Capture the cell that displays the provided text and extract its [X, Y] central coordinate. 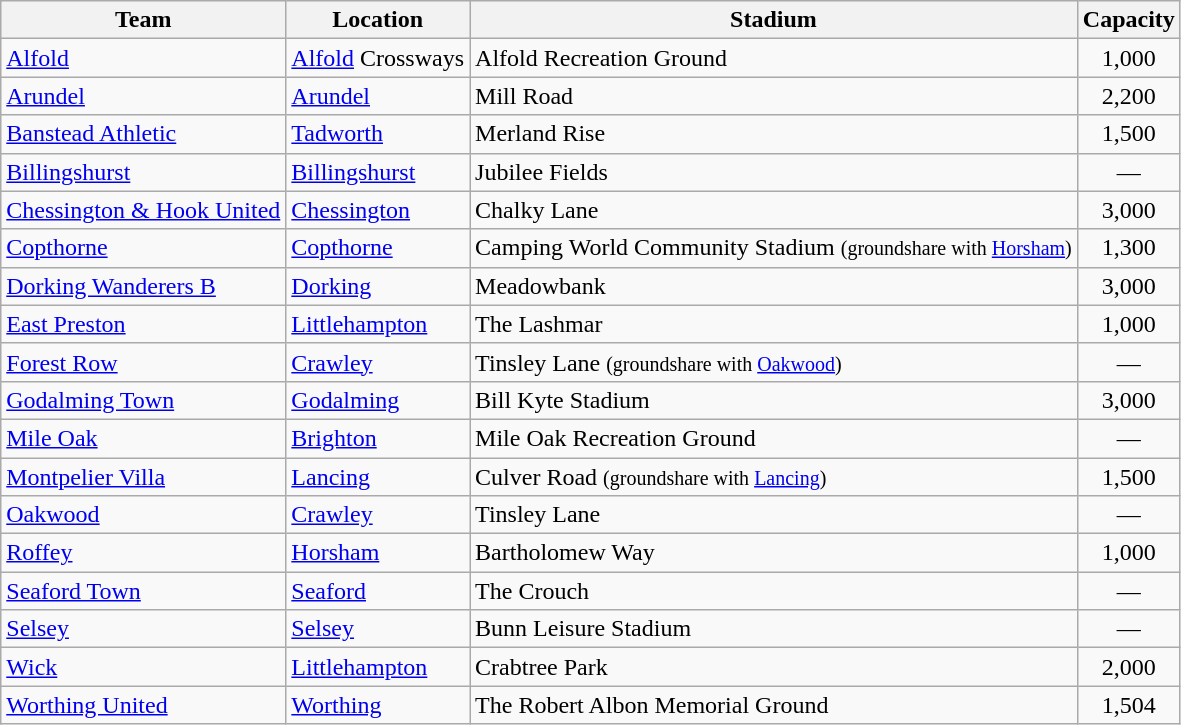
Wick [144, 667]
Bunn Leisure Stadium [774, 629]
Meadowbank [774, 286]
Montpelier Villa [144, 477]
The Crouch [774, 591]
Tinsley Lane (groundshare with Oakwood) [774, 362]
Bill Kyte Stadium [774, 400]
Mile Oak Recreation Ground [774, 438]
Horsham [378, 553]
Forest Row [144, 362]
Chessington [378, 210]
Banstead Athletic [144, 134]
Godalming [378, 400]
Tadworth [378, 134]
Chessington & Hook United [144, 210]
Alfold [144, 58]
Mill Road [774, 96]
Culver Road (groundshare with Lancing) [774, 477]
The Robert Albon Memorial Ground [774, 705]
1,300 [1128, 248]
Alfold Recreation Ground [774, 58]
Lancing [378, 477]
Seaford Town [144, 591]
Alfold Crossways [378, 58]
Chalky Lane [774, 210]
Tinsley Lane [774, 515]
1,504 [1128, 705]
Mile Oak [144, 438]
East Preston [144, 324]
2,200 [1128, 96]
Worthing United [144, 705]
Dorking Wanderers B [144, 286]
Capacity [1128, 20]
Camping World Community Stadium (groundshare with Horsham) [774, 248]
Jubilee Fields [774, 172]
Merland Rise [774, 134]
Worthing [378, 705]
Seaford [378, 591]
Oakwood [144, 515]
2,000 [1128, 667]
Brighton [378, 438]
Bartholomew Way [774, 553]
Location [378, 20]
Stadium [774, 20]
Roffey [144, 553]
Dorking [378, 286]
Crabtree Park [774, 667]
The Lashmar [774, 324]
Team [144, 20]
Godalming Town [144, 400]
